From the cell containing the given text, extract its center point as (x, y) coordinate. 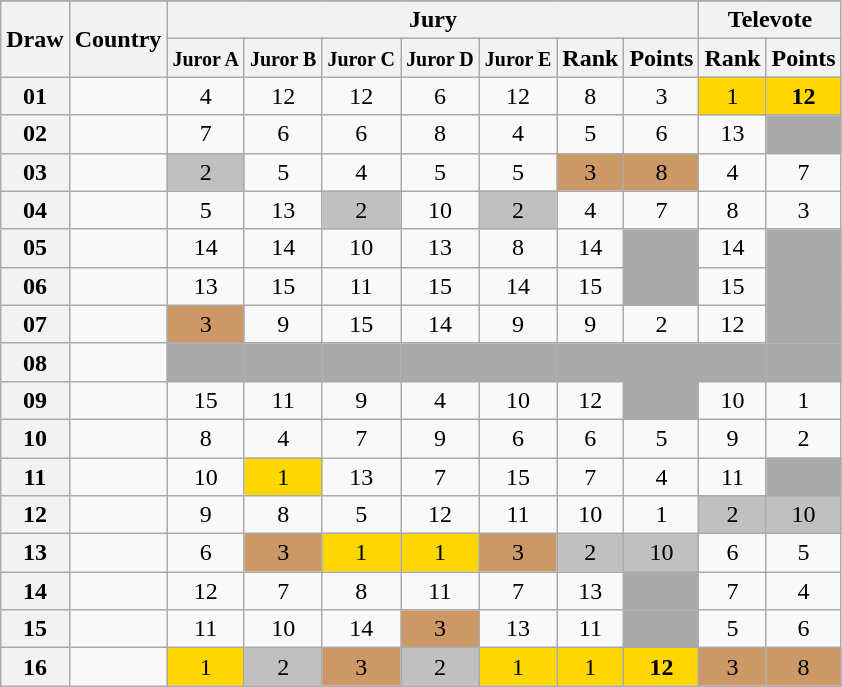
16 (35, 667)
03 (35, 172)
07 (35, 324)
04 (35, 210)
Juror C (362, 58)
05 (35, 248)
08 (35, 362)
06 (35, 286)
01 (35, 96)
09 (35, 400)
Juror E (518, 58)
Televote (770, 20)
Juror A (206, 58)
Jury (433, 20)
Draw (35, 39)
Juror D (440, 58)
Juror B (283, 58)
Country (118, 39)
02 (35, 134)
